For the text-containing cell, return its midpoint in [X, Y] coordinate format. 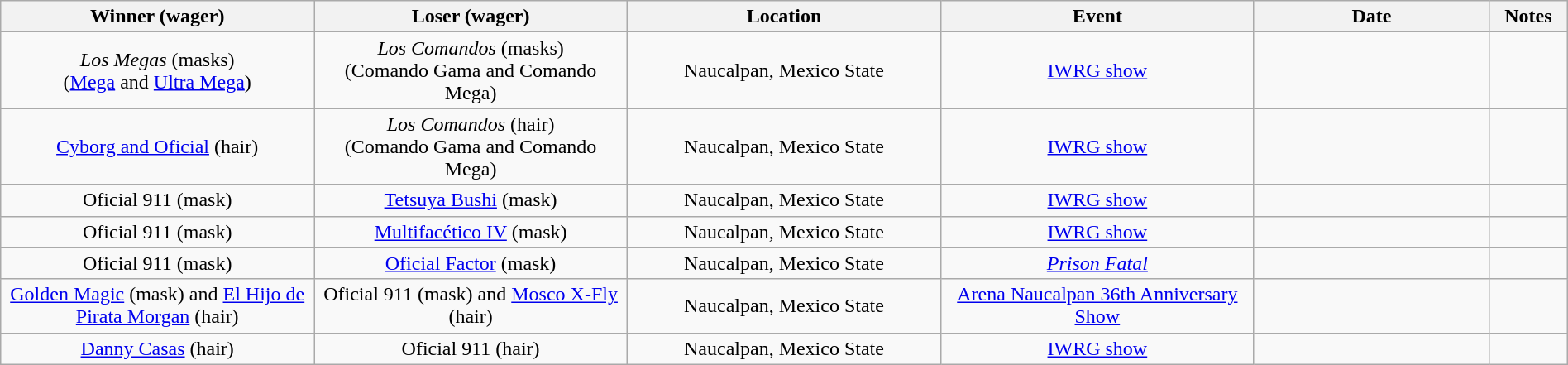
Los Comandos (hair)(Comando Gama and Comando Mega) [471, 146]
Multifacético IV (mask) [471, 232]
Notes [1528, 17]
Los Megas (masks)(Mega and Ultra Mega) [157, 70]
Los Comandos (masks)(Comando Gama and Comando Mega) [471, 70]
Loser (wager) [471, 17]
Arena Naucalpan 36th Anniversary Show [1097, 306]
Cyborg and Oficial (hair) [157, 146]
Danny Casas (hair) [157, 348]
Oficial 911 (hair) [471, 348]
Oficial Factor (mask) [471, 263]
Location [784, 17]
Tetsuya Bushi (mask) [471, 200]
Date [1371, 17]
Golden Magic (mask) and El Hijo de Pirata Morgan (hair) [157, 306]
Event [1097, 17]
Winner (wager) [157, 17]
Prison Fatal [1097, 263]
Oficial 911 (mask) and Mosco X-Fly (hair) [471, 306]
